Output the [X, Y] coordinate of the center of the cell containing the given text.  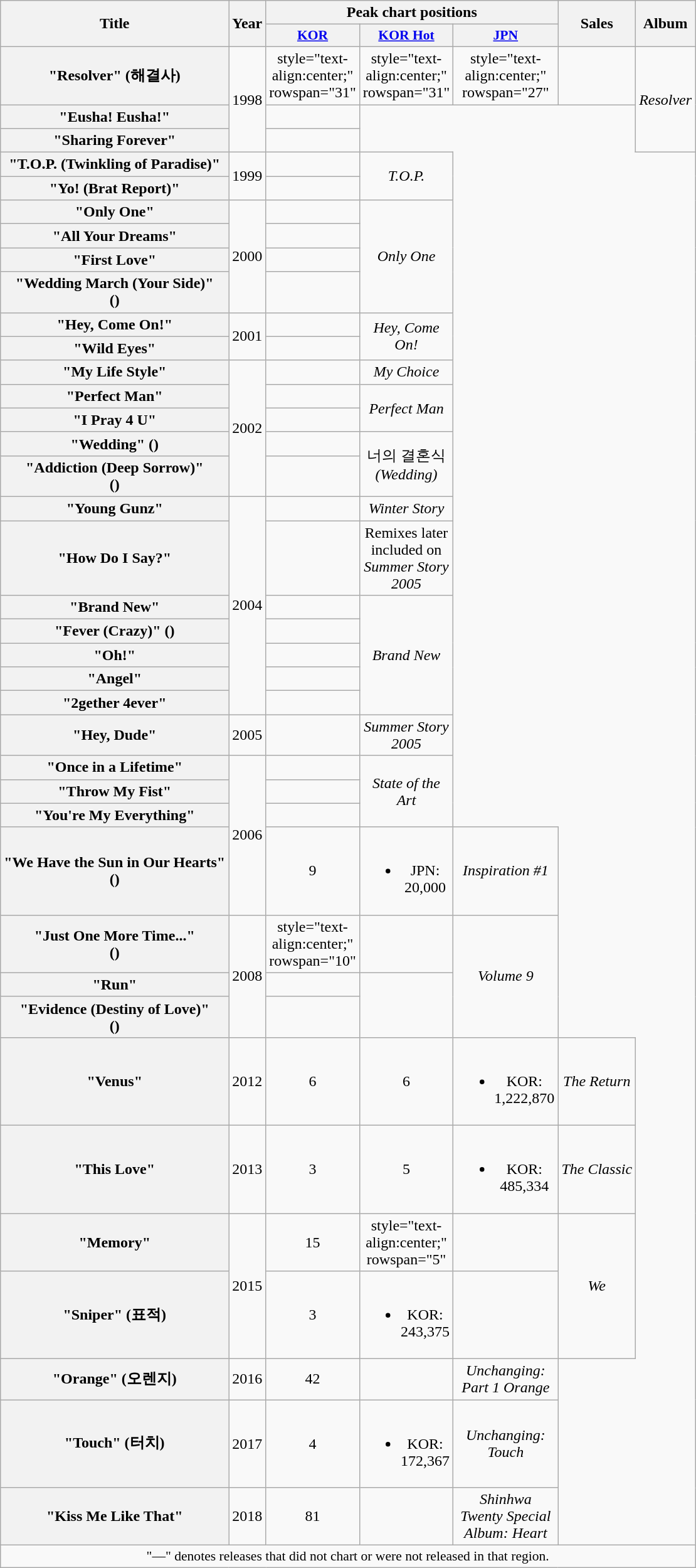
KOR: 243,375 [406, 1315]
KOR: 1,222,870 [505, 1081]
"I Pray 4 U" [115, 420]
"—" denotes releases that did not chart or were not released in that region. [348, 1557]
2002 [247, 428]
My Choice [406, 372]
KOR [313, 36]
Volume 9 [505, 976]
2017 [247, 1444]
"This Love" [115, 1169]
2001 [247, 336]
Unchanging: Part 1 Orange [505, 1379]
The Return [597, 1081]
9 [313, 871]
"Brand New" [115, 607]
"Run" [115, 984]
State of the Art [406, 791]
"Fever (Crazy)" () [115, 631]
"Yo! (Brat Report)" [115, 188]
2004 [247, 605]
Perfect Man [406, 408]
1998 [247, 99]
Peak chart positions [412, 13]
"All Your Dreams" [115, 236]
The Classic [597, 1169]
Hey, Come On! [406, 336]
2008 [247, 976]
KOR Hot [406, 36]
"Only One" [115, 212]
"Throw My Fist" [115, 791]
JPN [505, 36]
"Angel" [115, 679]
Sales [597, 24]
2000 [247, 256]
2006 [247, 835]
"Touch" (터치) [115, 1444]
style="text-align:center;" rowspan="10" [313, 944]
"We Have the Sun in Our Hearts"() [115, 871]
15 [313, 1242]
"Young Gunz" [115, 508]
"Hey, Come On!" [115, 324]
"Memory" [115, 1242]
style="text-align:center;" rowspan="5" [406, 1242]
Unchanging: Touch [505, 1444]
"Eusha! Eusha!" [115, 116]
style="text-align:center;" rowspan="27" [505, 75]
"Evidence (Destiny of Love)" () [115, 1016]
"Addiction (Deep Sorrow)" () [115, 476]
"Sniper" (표적) [115, 1315]
Title [115, 24]
"Just One More Time..."() [115, 944]
2005 [247, 735]
2012 [247, 1081]
"Venus" [115, 1081]
"Orange" (오렌지) [115, 1379]
"My Life Style" [115, 372]
"Once in a Lifetime" [115, 767]
"How Do I Say?" [115, 558]
Winter Story [406, 508]
Summer Story 2005 [406, 735]
4 [313, 1444]
"Wild Eyes" [115, 348]
81 [313, 1517]
"Hey, Dude" [115, 735]
1999 [247, 176]
2018 [247, 1517]
Year [247, 24]
"Resolver" (해결사) [115, 75]
Only One [406, 256]
"Wedding" () [115, 444]
Shinhwa Twenty Special Album: Heart [505, 1517]
2013 [247, 1169]
Remixes later included onSummer Story 2005 [406, 558]
Resolver [666, 99]
T.O.P. [406, 176]
"Sharing Forever" [115, 141]
"First Love" [115, 260]
"Oh!" [115, 655]
42 [313, 1379]
KOR: 485,334 [505, 1169]
5 [406, 1169]
2016 [247, 1379]
We [597, 1286]
KOR: 172,367 [406, 1444]
"T.O.P. (Twinkling of Paradise)" [115, 164]
"You're My Everything" [115, 815]
"Wedding March (Your Side)" () [115, 292]
Inspiration #1 [505, 871]
JPN: 20,000 [406, 871]
"Perfect Man" [115, 396]
2015 [247, 1286]
"2gether 4ever" [115, 703]
"Kiss Me Like That" [115, 1517]
Brand New [406, 655]
너의 결혼식 (Wedding) [406, 464]
Album [666, 24]
